Find where the given text appears and provide that cell's center as [x, y] coordinate. 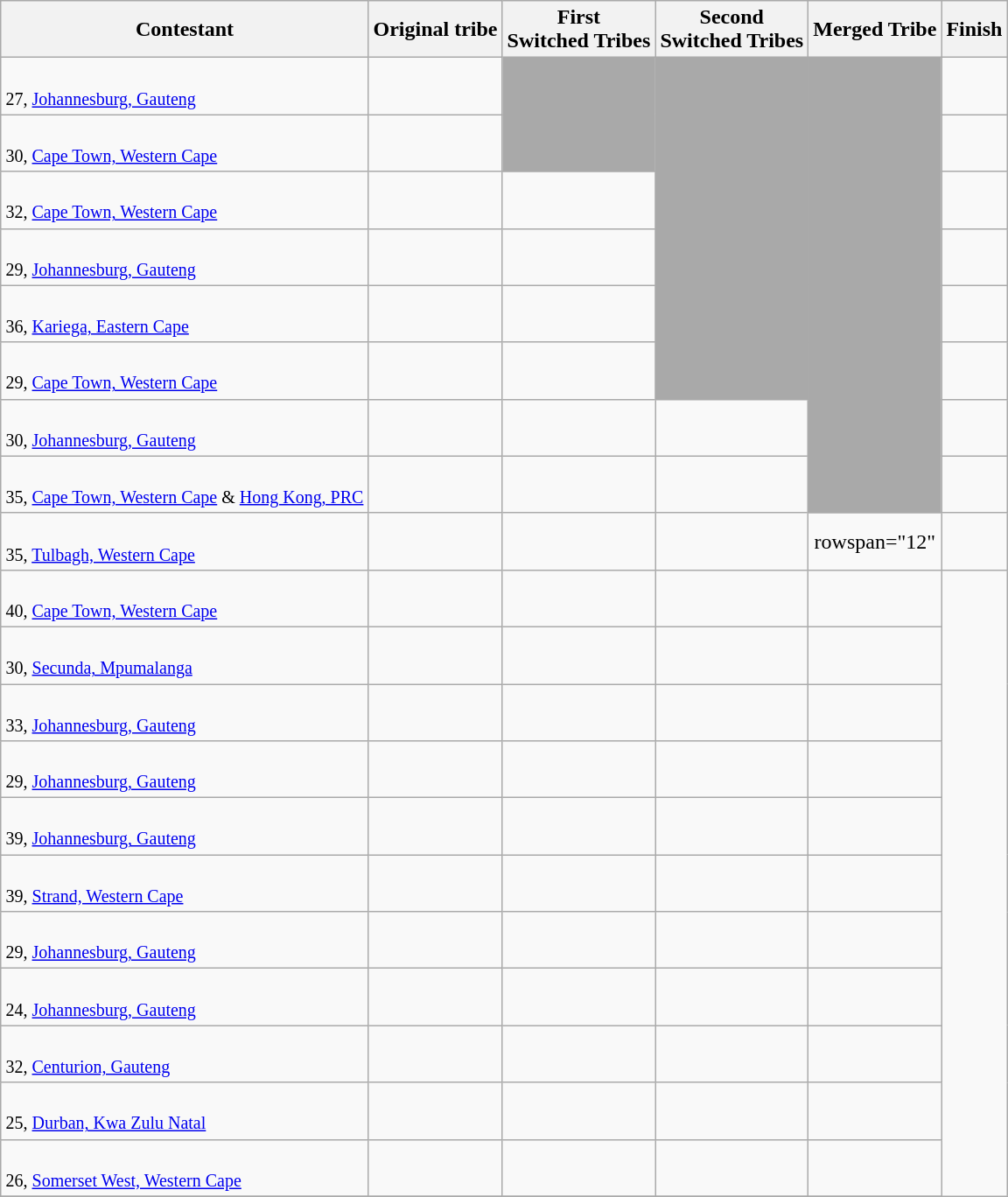
26, Somerset West, Western Cape [185, 1167]
Original tribe [436, 30]
35, Tulbagh, Western Cape [185, 541]
FirstSwitched Tribes [579, 30]
39, Johannesburg, Gauteng [185, 826]
39, Strand, Western Cape [185, 884]
27, Johannesburg, Gauteng [185, 86]
40, Cape Town, Western Cape [185, 598]
29, Cape Town, Western Cape [185, 371]
30, Secunda, Mpumalanga [185, 654]
24, Johannesburg, Gauteng [185, 997]
35, Cape Town, Western Cape & Hong Kong, PRC [185, 485]
36, Kariega, Eastern Cape [185, 313]
rowspan="12" [875, 541]
33, Johannesburg, Gauteng [185, 712]
Contestant [185, 30]
30, Cape Town, Western Cape [185, 143]
25, Durban, Kwa Zulu Natal [185, 1111]
Finish [975, 30]
32, Cape Town, Western Cape [185, 199]
32, Centurion, Gauteng [185, 1053]
30, Johannesburg, Gauteng [185, 427]
SecondSwitched Tribes [731, 30]
Merged Tribe [875, 30]
